Determine the [x, y] coordinate at the center of the cell enclosing the given text.  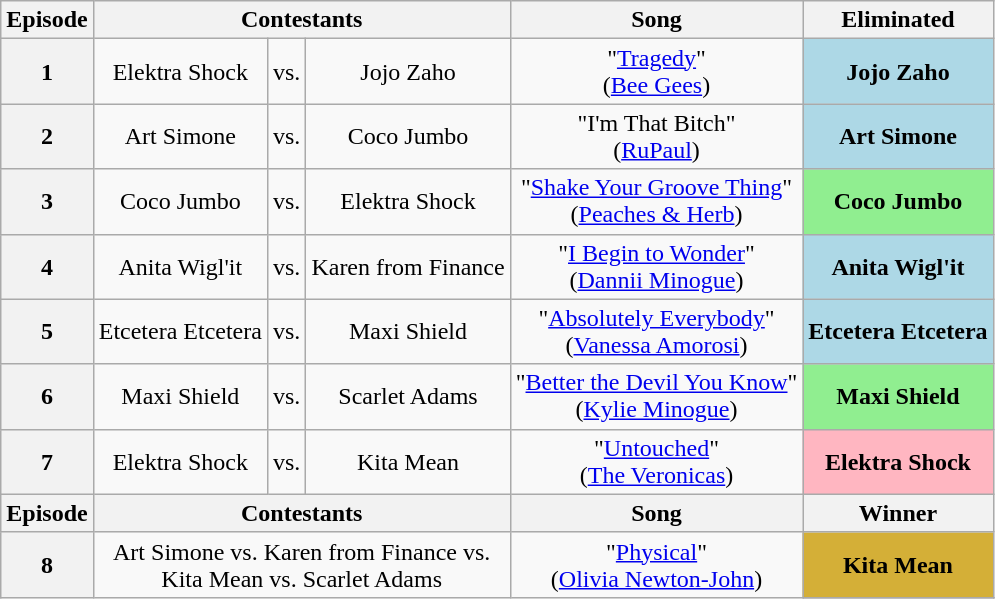
5 [47, 332]
3 [47, 202]
"I Begin to Wonder"(Dannii Minogue) [656, 266]
8 [47, 564]
6 [47, 396]
2 [47, 136]
"Shake Your Groove Thing"(Peaches & Herb) [656, 202]
Art Simone vs. Karen from Finance vs.Kita Mean vs. Scarlet Adams [302, 564]
"I'm That Bitch"(RuPaul) [656, 136]
Winner [898, 513]
Scarlet Adams [408, 396]
"Better the Devil You Know"(Kylie Minogue) [656, 396]
"Untouched"(The Veronicas) [656, 462]
Karen from Finance [408, 266]
1 [47, 72]
"Absolutely Everybody"(Vanessa Amorosi) [656, 332]
7 [47, 462]
4 [47, 266]
Eliminated [898, 20]
"Physical"(Olivia Newton-John) [656, 564]
"Tragedy"(Bee Gees) [656, 72]
